Find where the given text appears and provide that cell's center as (x, y) coordinate. 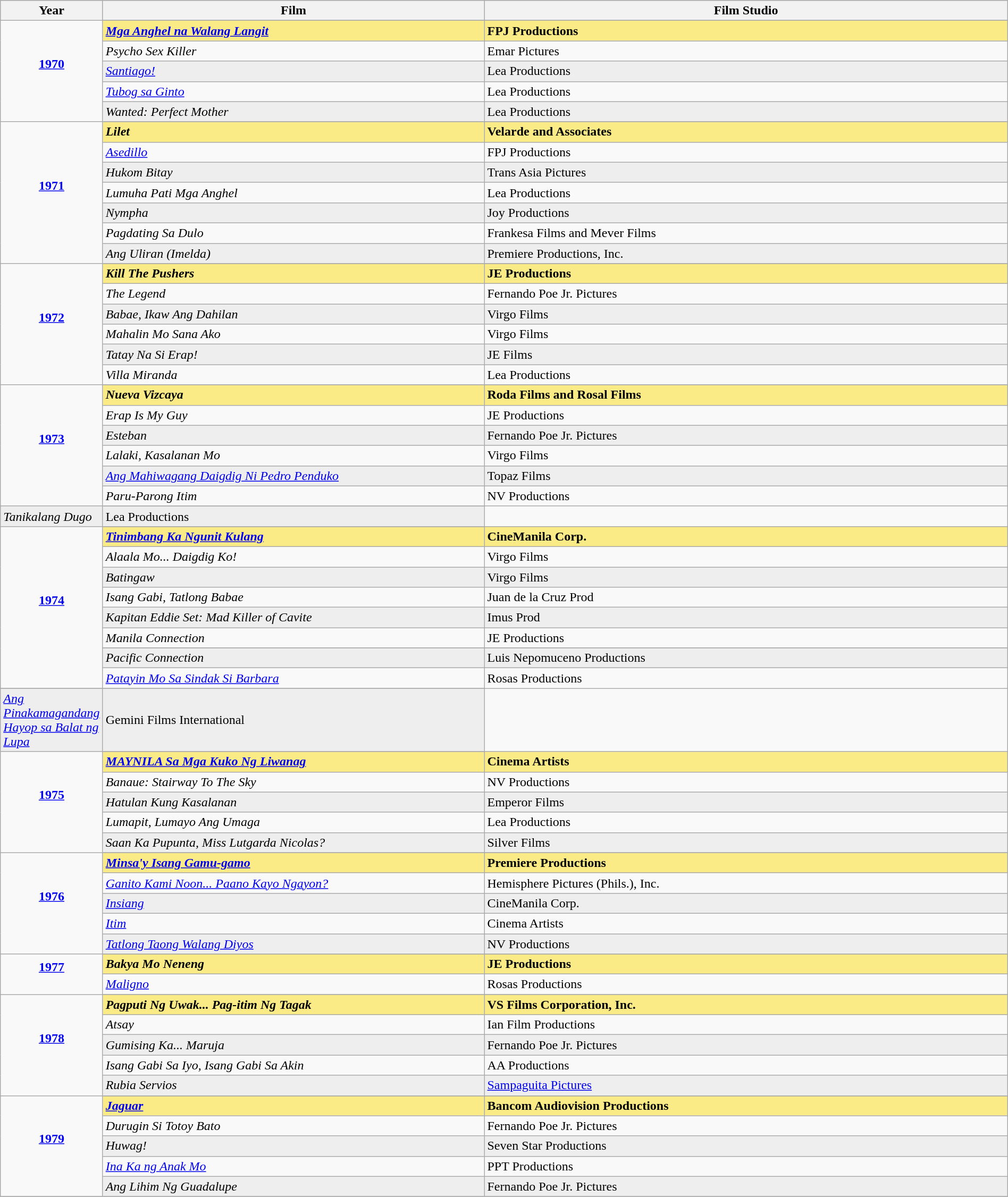
Wanted: Perfect Mother (293, 112)
Banaue: Stairway To The Sky (293, 782)
1976 (52, 903)
Batingaw (293, 577)
Patayin Mo Sa Sindak Si Barbara (293, 678)
Hukom Bitay (293, 172)
Nympha (293, 213)
Joy Productions (746, 213)
Tanikalang Dugo (52, 516)
Hatulan Kung Kasalanan (293, 802)
Jaguar (293, 1106)
Babae, Ikaw Ang Dahilan (293, 314)
Isang Gabi, Tatlong Babae (293, 597)
The Legend (293, 294)
Ang Uliran (Imelda) (293, 254)
VS Films Corporation, Inc. (746, 1005)
Erap Is My Guy (293, 415)
1970 (52, 71)
Pagputi Ng Uwak... Pag-itim Ng Tagak (293, 1005)
Ian Film Productions (746, 1025)
Lumapit, Lumayo Ang Umaga (293, 822)
Bakya Mo Neneng (293, 964)
Villa Miranda (293, 375)
Atsay (293, 1025)
Lilet (293, 132)
Insiang (293, 903)
Film Studio (746, 11)
Juan de la Cruz Prod (746, 597)
Lalaki, Kasalanan Mo (293, 456)
1977 (52, 974)
Pacific Connection (293, 658)
Gumising Ka... Maruja (293, 1045)
1974 (52, 607)
1978 (52, 1045)
Imus Prod (746, 618)
JE Films (746, 355)
Bancom Audiovision Productions (746, 1106)
PPT Productions (746, 1166)
Paru-Parong Itim (293, 496)
1973 (52, 445)
Kapitan Eddie Set: Mad Killer of Cavite (293, 618)
Durugin Si Totoy Bato (293, 1126)
AA Productions (746, 1065)
Topaz Films (746, 476)
Ang Lihim Ng Guadalupe (293, 1186)
Ina Ka ng Anak Mo (293, 1166)
Pagdating Sa Dulo (293, 233)
Tatlong Taong Walang Diyos (293, 943)
Emperor Films (746, 802)
Santiago! (293, 71)
Roda Films and Rosal Films (746, 395)
Ang Mahiwagang Daigdig Ni Pedro Penduko (293, 476)
Minsa'y Isang Gamu-gamo (293, 863)
Silver Films (746, 842)
Emar Pictures (746, 51)
1979 (52, 1146)
Premiere Productions, Inc. (746, 254)
Kill The Pushers (293, 274)
Mga Anghel na Walang Langit (293, 31)
Year (52, 11)
Asedillo (293, 152)
Mahalin Mo Sana Ako (293, 334)
Tinimbang Ka Ngunit Kulang (293, 536)
Saan Ka Pupunta, Miss Lutgarda Nicolas? (293, 842)
Lumuha Pati Mga Anghel (293, 192)
Tatay Na Si Erap! (293, 355)
Premiere Productions (746, 863)
Gemini Films International (293, 720)
Rubia Servios (293, 1085)
MAYNILA Sa Mga Kuko Ng Liwanag (293, 762)
Hemisphere Pictures (Phils.), Inc. (746, 883)
Huwag! (293, 1146)
Ganito Kami Noon... Paano Kayo Ngayon? (293, 883)
Nueva Vizcaya (293, 395)
Esteban (293, 435)
Velarde and Associates (746, 132)
Isang Gabi Sa Iyo, Isang Gabi Sa Akin (293, 1065)
Ang Pinakamagandang Hayop sa Balat ng Lupa (52, 720)
1971 (52, 192)
Trans Asia Pictures (746, 172)
Maligno (293, 984)
Film (293, 11)
Manila Connection (293, 638)
Seven Star Productions (746, 1146)
1975 (52, 802)
1972 (52, 324)
Sampaguita Pictures (746, 1085)
Tubog sa Ginto (293, 91)
Luis Nepomuceno Productions (746, 658)
Psycho Sex Killer (293, 51)
Frankesa Films and Mever Films (746, 233)
Alaala Mo... Daigdig Ko! (293, 557)
Itim (293, 923)
